Provide the [x, y] coordinate of the cell's center where the given text is located.  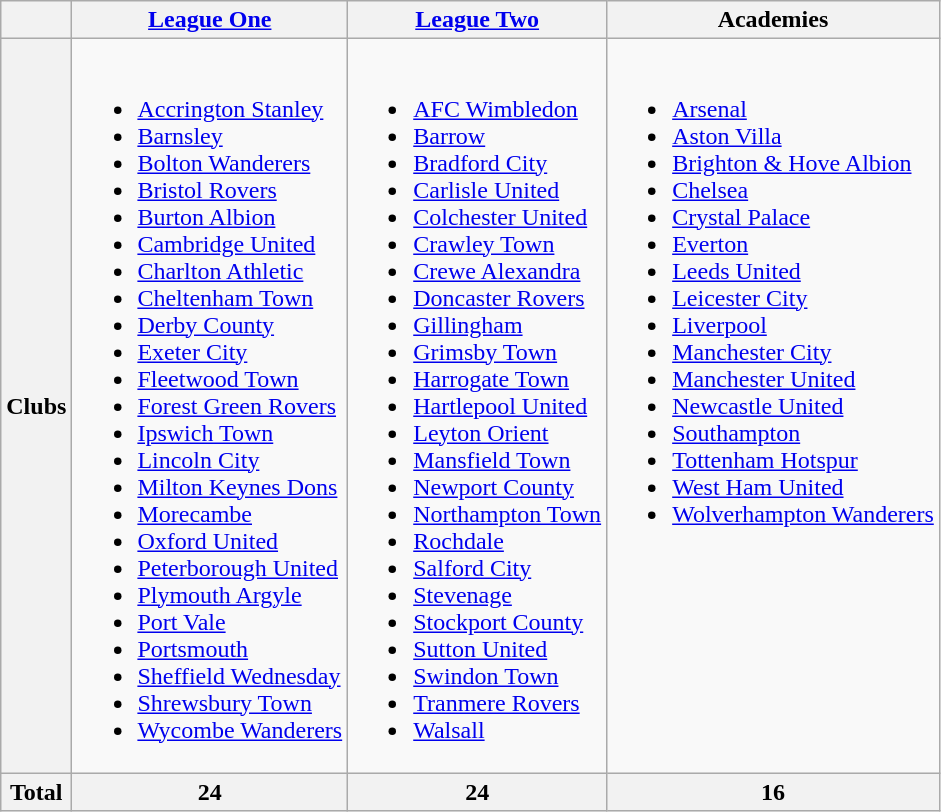
League Two [478, 20]
16 [774, 792]
Academies [774, 20]
Clubs [36, 406]
League One [210, 20]
Total [36, 792]
